Determine the (X, Y) coordinate at the center of the cell enclosing the given text.  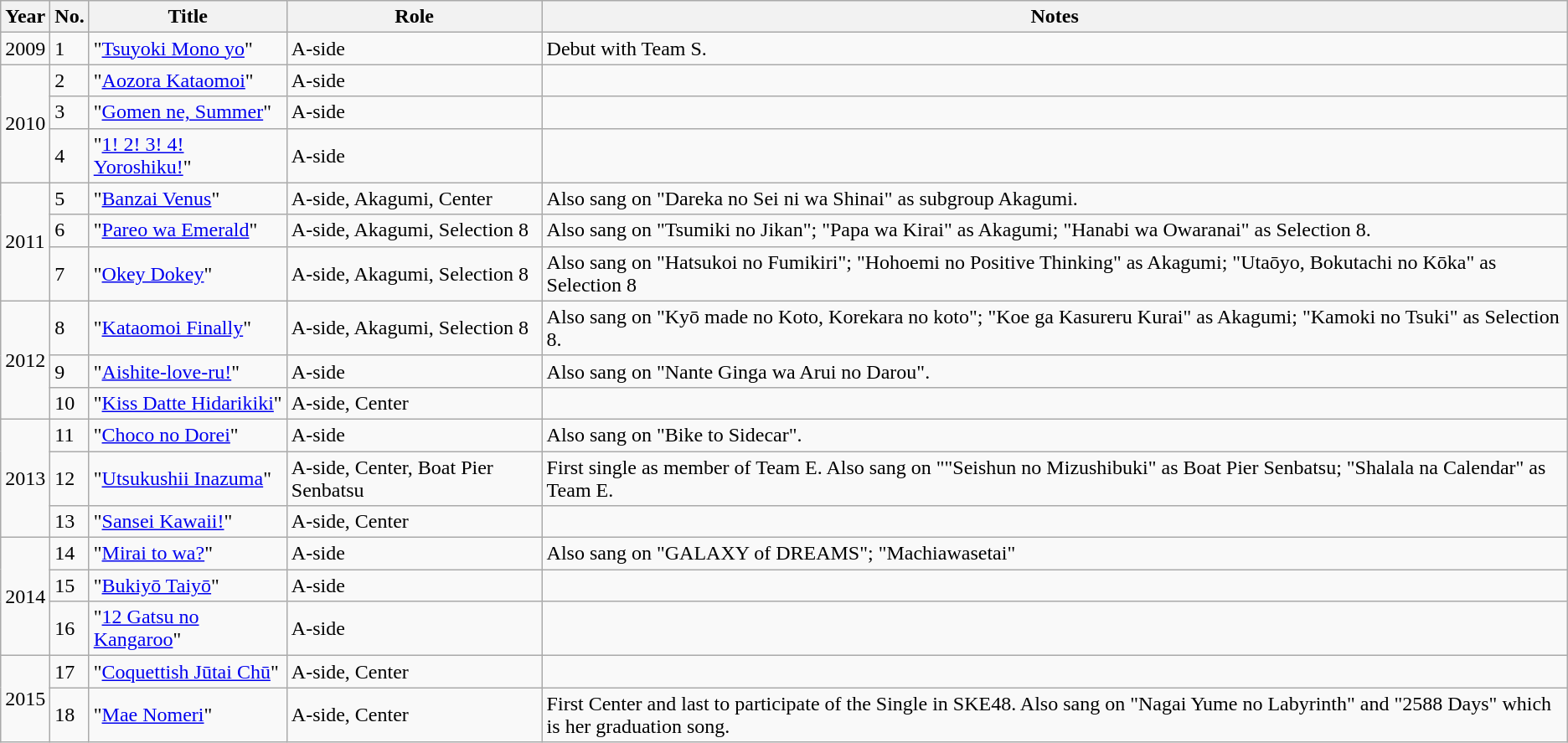
"Mae Nomeri" (188, 715)
Debut with Team S. (1055, 49)
"Pareo wa Emerald" (188, 230)
2 (70, 80)
"12 Gatsu no Kangaroo" (188, 628)
"Banzai Venus" (188, 199)
9 (70, 371)
"Sansei Kawaii!" (188, 522)
Title (188, 17)
2015 (25, 699)
"Tsuyoki Mono yo" (188, 49)
12 (70, 477)
3 (70, 112)
Year (25, 17)
"Utsukushii Inazuma" (188, 477)
2014 (25, 596)
First Center and last to participate of the Single in SKE48. Also sang on "Nagai Yume no Labyrinth" and "2588 Days" which is her graduation song. (1055, 715)
"1! 2! 3! 4! Yoroshiku!" (188, 156)
Also sang on "Tsumiki no Jikan"; "Papa wa Kirai" as Akagumi; "Hanabi wa Owaranai" as Selection 8. (1055, 230)
"Kataomoi Finally" (188, 328)
18 (70, 715)
"Choco no Dorei" (188, 435)
17 (70, 672)
Also sang on "Bike to Sidecar". (1055, 435)
No. (70, 17)
Role (414, 17)
"Mirai to wa?" (188, 554)
A-side, Center, Boat Pier Senbatsu (414, 477)
2012 (25, 360)
10 (70, 403)
2009 (25, 49)
6 (70, 230)
2013 (25, 477)
2011 (25, 241)
14 (70, 554)
2010 (25, 124)
4 (70, 156)
11 (70, 435)
"Kiss Datte Hidarikiki" (188, 403)
"Gomen ne, Summer" (188, 112)
A-side, Akagumi, Center (414, 199)
15 (70, 586)
"Aishite-love-ru!" (188, 371)
13 (70, 522)
First single as member of Team E. Also sang on ""Seishun no Mizushibuki" as Boat Pier Senbatsu; "Shalala na Calendar" as Team E. (1055, 477)
"Aozora Kataomoi" (188, 80)
1 (70, 49)
Also sang on "Dareka no Sei ni wa Shinai" as subgroup Akagumi. (1055, 199)
Also sang on "Kyō made no Koto, Korekara no koto"; "Koe ga Kasureru Kurai" as Akagumi; "Kamoki no Tsuki" as Selection 8. (1055, 328)
8 (70, 328)
Notes (1055, 17)
"Coquettish Jūtai Chū" (188, 672)
Also sang on "GALAXY of DREAMS"; "Machiawasetai" (1055, 554)
"Bukiyō Taiyō" (188, 586)
"Okey Dokey" (188, 273)
Also sang on "Nante Ginga wa Arui no Darou". (1055, 371)
16 (70, 628)
7 (70, 273)
5 (70, 199)
Also sang on "Hatsukoi no Fumikiri"; "Hohoemi no Positive Thinking" as Akagumi; "Utaōyo, Bokutachi no Kōka" as Selection 8 (1055, 273)
